Identify which cell holds the provided text, then report its [x, y] central coordinate. 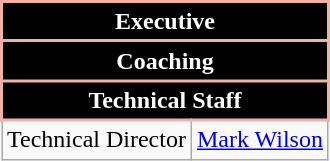
Executive [166, 22]
Mark Wilson [260, 140]
Technical Director [97, 140]
Technical Staff [166, 101]
Coaching [166, 61]
